Return the [x, y] coordinate for the center point of the cell that contains the specified text.  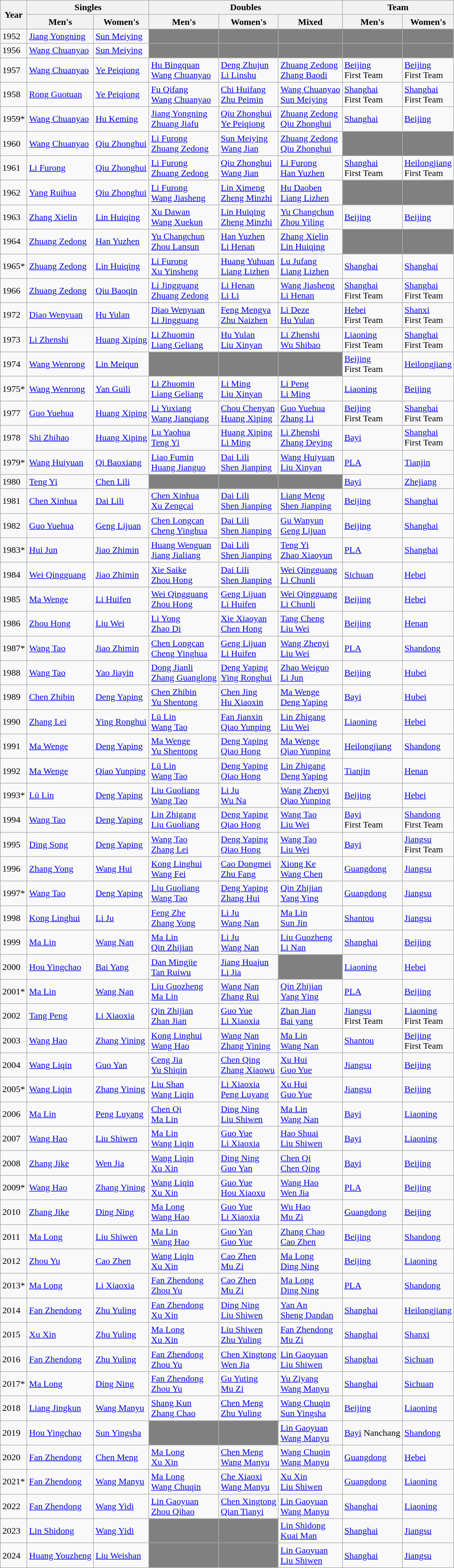
Lin XimengZheng Minzhi [248, 192]
Zhang Lei [60, 722]
Hu BingquanWang Chuanyao [184, 70]
Year [14, 15]
1965* [14, 266]
1982 [14, 525]
Chen Meng [121, 1458]
Shang KunZhang Chao [184, 1408]
Wang JiashengLi Henan [310, 291]
2000 [14, 967]
Kong Linghui [60, 918]
2003 [14, 1040]
Hui Jun [60, 550]
2024 [14, 1556]
Chou ChenyanHuang Xiping [248, 413]
Dong JianliZhang Guanglong [184, 673]
Gu WanyunGeng Lijuan [310, 525]
Lin ZhigangLiu Wei [310, 722]
Dan MingjieTan Ruiwu [184, 967]
Liang MengShen Jianping [310, 501]
Shi Zhihao [60, 438]
Ma LinQin Zhijian [184, 942]
1980 [14, 482]
Ma LinSun Jin [310, 918]
1986 [14, 623]
2002 [14, 1016]
Qiu ZhonghuiYe Peiqiong [248, 119]
Teng Yi [60, 482]
2013* [14, 1286]
Li YongZhao Di [184, 623]
Zhang Yong [60, 869]
Chen Lili [121, 482]
Bayi Nanchang [372, 1433]
Ding NingGuo Yan [248, 1163]
Gu YutingMu Zi [248, 1384]
Zhejiang [428, 482]
Yao Jiayin [121, 673]
Liu Wei [121, 623]
Yu ChangchunZhou Yiling [310, 217]
Li XiaoxiaPeng Luyang [248, 1090]
Qiao Yunping [121, 771]
Xu XinLiu Shiwen [310, 1482]
1981 [14, 501]
Li Zhenshi [60, 340]
2011 [14, 1237]
2014 [14, 1310]
1998 [14, 918]
1984 [14, 574]
Li Ju [121, 918]
Li FurongHan Yuzhen [310, 168]
Qiu ZhonghuiWang Jian [248, 168]
Lin ZhigangDeng Yaping [310, 771]
Tang Peng [60, 1016]
Guo YuehuaZhang Li [310, 413]
Wang ChuqinWang Manyu [310, 1458]
Yan Guili [121, 389]
1993* [14, 795]
1975* [14, 389]
1972 [14, 315]
Sun Yingsha [121, 1433]
Kong LinghuiWang Hao [184, 1040]
1985 [14, 599]
2008 [14, 1163]
Li MingLiu Xinyan [248, 389]
Liu GuozhengLi Nan [310, 942]
Chen Zhibin [60, 697]
Cao DongmeiZhu Fang [248, 869]
1962 [14, 192]
Ceng JiaYu Shiqin [184, 1065]
Ma WengeQiao Yunping [310, 746]
2015 [14, 1335]
1957 [14, 70]
Chen QiMa Lin [184, 1114]
Wang Huiyuan [60, 462]
Li ZhenshiWu Shibao [310, 340]
Lin Meiqun [121, 364]
1977 [14, 413]
Li PengLi Ming [310, 389]
Xu Xin [60, 1335]
Ying Ronghui [121, 722]
Qi Baoxiang [121, 462]
1956 [14, 50]
2022 [14, 1507]
Li JuWu Na [248, 795]
Chen JingHu Xiaoxin [248, 697]
Liu ShanWang Liqin [184, 1090]
1996 [14, 869]
Wei Qingguang [60, 574]
Jiang HuajunLi Jia [248, 967]
Wang ChuqinSun Yingsha [310, 1408]
Li Furong [60, 168]
Xu DawanWang Xuekun [184, 217]
Guo YueHou Xiaoxu [248, 1188]
Chen Xinhua [60, 501]
2020 [14, 1458]
Huang WenguanJiang Jialiang [184, 550]
Wang Hui [121, 869]
Han YuzhenLi Henan [248, 241]
2005* [14, 1090]
Chen MengWang Manyu [248, 1458]
2021* [14, 1482]
Ma LongWang Hao [184, 1212]
Hu DaobenLiang Lizhen [310, 192]
Tang ChengLiu Wei [310, 623]
Teng YiZhao Xiaoyun [310, 550]
Xie SaikeZhou Hong [184, 574]
Chen ZhibinYu Shentong [184, 697]
1978 [14, 438]
Wang NanZhang Yining [248, 1040]
1966 [14, 291]
Li HenanLi Li [248, 291]
1999 [14, 942]
Lin ShidongKuai Man [310, 1531]
Ma LinWang Hao [184, 1237]
Ma LinWang Liqin [184, 1139]
Li ZhenshiZhang Deying [310, 438]
1963 [14, 217]
Qin ZhijianZhan Jian [184, 1016]
Feng MengyaZhu Naizhen [248, 315]
Mixed [310, 22]
Zhou Yu [60, 1261]
2019 [14, 1433]
2012 [14, 1261]
Fan ZhendongXu Xin [184, 1310]
Xiong KeWang Chen [310, 869]
1958 [14, 94]
Wen Jia [121, 1163]
Yang Ruihua [60, 192]
Deng ZhujunLi Linshu [248, 70]
Chen QiChen Qing [310, 1163]
Sun MeiyingWang Jian [248, 143]
Zhuang ZedongZhang Baodi [310, 70]
Li FurongXu Yinsheng [184, 266]
Dai Lili [121, 501]
Doubles [245, 8]
Yu ChangchunZhou Lansun [184, 241]
Li DezeHu Yulan [310, 315]
Team [398, 8]
Jiang Yongning [60, 36]
Liang Jingkun [60, 1408]
Hao ShuaiLiu Shiwen [310, 1139]
Yu ZiyangWang Manyu [310, 1384]
Fan JianxinQiao Yunping [248, 722]
Diao Wenyuan [60, 315]
Zhang ChaoCao Zhen [310, 1237]
Ma WengeDeng Yaping [310, 697]
Yan AnSheng Dandan [310, 1310]
Huang YuhuanLiang Lizhen [248, 266]
1961 [14, 168]
Singles [88, 8]
2009* [14, 1188]
Shanxi [428, 1335]
Li JingguangZhuang Zedong [184, 291]
1983* [14, 550]
Feng ZheZhang Yong [184, 918]
1987* [14, 648]
Zhan JianBai yang [310, 1016]
Wang NanZhang Rui [248, 991]
Wang HaoWen Jia [310, 1188]
Zhang Xielin [60, 217]
1973 [14, 340]
Peng Luyang [121, 1114]
Cao Zhen [121, 1261]
Wu HaoMu Zi [310, 1212]
Geng Lijuan [121, 525]
Chen XingtongWen Jia [248, 1359]
Wei QingguangZhou Hong [184, 599]
2007 [14, 1139]
1990 [14, 722]
Wang ZhenyiQiao Yunping [310, 795]
Wang ZhenyiLiu Wei [310, 648]
Hu Yulan [121, 315]
Chi HuifangZhu Peimin [248, 94]
Liu ShiwenZhu Yuling [248, 1335]
Liu GuozhengMa Lin [184, 991]
HeilongjiangFirst Team [428, 168]
Lü Lin [60, 795]
Che XiaoxiWang Manyu [248, 1482]
Li Huifen [121, 599]
2004 [14, 1065]
Chen XinhuaXu Zengcai [184, 501]
Rong Guotuan [60, 94]
Li FurongWang Jiasheng [184, 192]
1960 [14, 143]
Lin ZhigangLiu Guoliang [184, 820]
Wang ChuanyaoSun Meiying [310, 94]
Xie XiaoyanChen Hong [248, 623]
2023 [14, 1531]
Qiu Baoqin [121, 291]
Kong LinghuiWang Fei [184, 869]
Hu YulanLiu Xinyan [248, 340]
1952 [14, 36]
Wang HuiyuanLiu Xinyan [310, 462]
Bai Yang [121, 967]
2001* [14, 991]
Han Yuzhen [121, 241]
Guo Yan [121, 1065]
Zhao WeiguoLi Jun [310, 673]
1959* [14, 119]
Hu Keming [121, 119]
1988 [14, 673]
Ma LongWang Chuqin [184, 1482]
Fan ZhendongMu Zi [310, 1335]
Huang XipingLi Ming [248, 438]
2017* [14, 1384]
Ding Song [60, 844]
Chen QingZhang Xiaowu [248, 1065]
BayiFirst Team [372, 820]
2018 [14, 1408]
2016 [14, 1359]
Guo YanGuo Yue [248, 1237]
Fu QifangWang Chuanyao [184, 94]
Lin HuiqingZheng Minzhi [248, 217]
HebeiFirst Team [372, 315]
Deng YapingZhang Hui [248, 893]
Lu JufangLiang Lizhen [310, 266]
Jiang YongningZhuang Jiafu [184, 119]
Deng YapingYing Ronghui [248, 673]
1995 [14, 844]
Li YuxiangWang Jianqiang [184, 413]
Diao WenyuanLi Jingguang [184, 315]
Wang TaoZhang Lei [184, 844]
1979* [14, 462]
Liu Weishan [121, 1556]
Huang Youzheng [60, 1556]
Lin GaoyuanZhou Qihao [184, 1507]
Chen MengZhu Yuling [248, 1408]
2006 [14, 1114]
Chen XingtongQian Tianyi [248, 1507]
1974 [14, 364]
ShanxiFirst Team [428, 315]
Zhang XielinLin Huiqing [310, 241]
ShandongFirst Team [428, 820]
1964 [14, 241]
2010 [14, 1212]
Lu YaohuaTeng Yi [184, 438]
1989 [14, 697]
Ma WengeYu Shentong [184, 746]
Zhou Hong [60, 623]
1994 [14, 820]
Lin Shidong [60, 1531]
1992 [14, 771]
Liao FuminHuang Jianguo [184, 462]
1991 [14, 746]
1997* [14, 893]
